Locate the cell with the specified text and output its [X, Y] center coordinate. 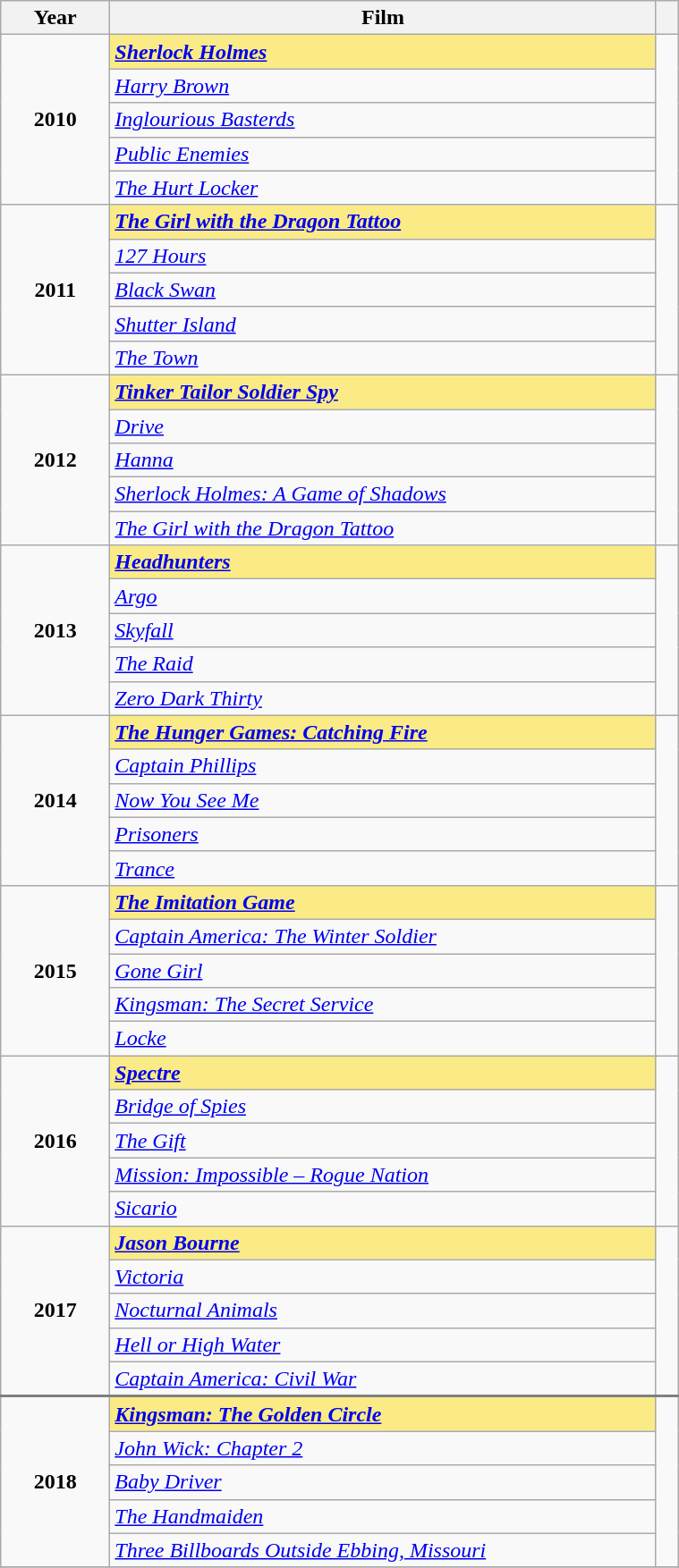
2011 [55, 290]
2013 [55, 630]
Trance [383, 868]
Prisoners [383, 834]
2015 [55, 970]
The Hurt Locker [383, 188]
The Hunger Games: Catching Fire [383, 732]
Captain America: Civil War [383, 1378]
Drive [383, 426]
Sicario [383, 1209]
Gone Girl [383, 970]
Kingsman: The Golden Circle [383, 1414]
Kingsman: The Secret Service [383, 1005]
2010 [55, 120]
Spectre [383, 1073]
Baby Driver [383, 1482]
Black Swan [383, 290]
The Gift [383, 1141]
Headhunters [383, 562]
Jason Bourne [383, 1243]
Zero Dark Thirty [383, 698]
Shutter Island [383, 324]
Mission: Impossible – Rogue Nation [383, 1175]
Captain America: The Winter Soldier [383, 936]
John Wick: Chapter 2 [383, 1448]
2018 [55, 1482]
Sherlock Holmes [383, 52]
The Town [383, 358]
Harry Brown [383, 86]
The Imitation Game [383, 902]
Captain Phillips [383, 766]
Year [55, 18]
2012 [55, 459]
The Raid [383, 664]
Tinker Tailor Soldier Spy [383, 392]
Locke [383, 1039]
Hell or High Water [383, 1345]
2016 [55, 1141]
Film [383, 18]
Inglourious Basterds [383, 120]
Now You See Me [383, 800]
Argo [383, 596]
Nocturnal Animals [383, 1311]
The Handmaiden [383, 1516]
Sherlock Holmes: A Game of Shadows [383, 494]
Skyfall [383, 630]
Victoria [383, 1277]
2017 [55, 1311]
127 Hours [383, 256]
Bridge of Spies [383, 1107]
Public Enemies [383, 154]
2014 [55, 800]
Hanna [383, 460]
Three Billboards Outside Ebbing, Missouri [383, 1550]
